Scan for the cell matching the given text and deliver its [x, y] coordinate at center. 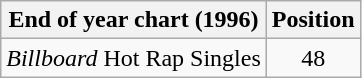
Billboard Hot Rap Singles [134, 58]
48 [313, 58]
End of year chart (1996) [134, 20]
Position [313, 20]
